For the text-containing cell, return its midpoint in [x, y] coordinate format. 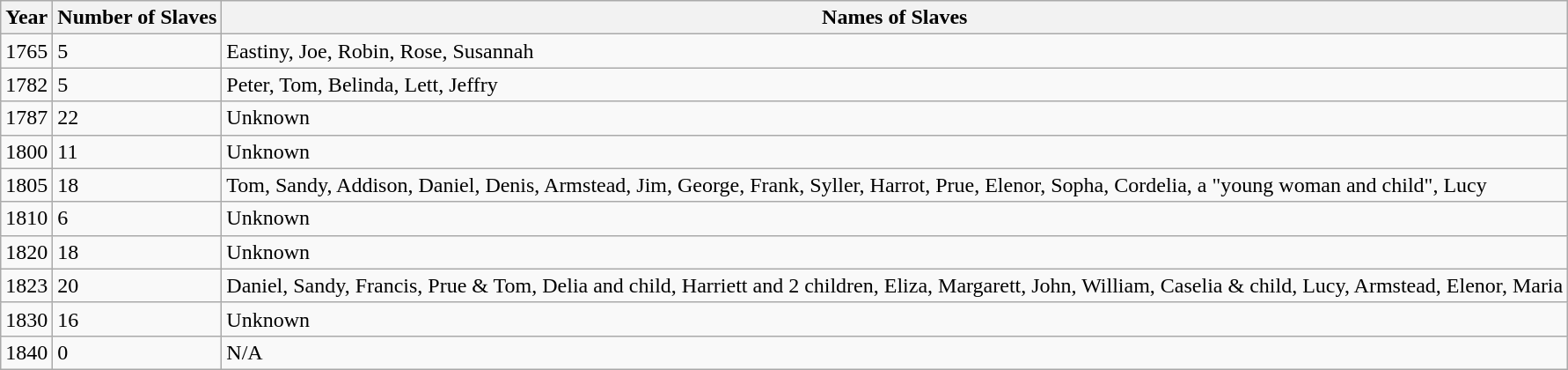
0 [137, 352]
1823 [26, 285]
1765 [26, 51]
Eastiny, Joe, Robin, Rose, Susannah [895, 51]
1787 [26, 118]
22 [137, 118]
N/A [895, 352]
16 [137, 319]
Number of Slaves [137, 18]
11 [137, 152]
20 [137, 285]
1782 [26, 85]
1830 [26, 319]
Names of Slaves [895, 18]
1840 [26, 352]
Year [26, 18]
1820 [26, 252]
6 [137, 218]
1805 [26, 185]
1800 [26, 152]
1810 [26, 218]
Tom, Sandy, Addison, Daniel, Denis, Armstead, Jim, George, Frank, Syller, Harrot, Prue, Elenor, Sopha, Cordelia, a "young woman and child", Lucy [895, 185]
Peter, Tom, Belinda, Lett, Jeffry [895, 85]
